From the cell containing the given text, extract its center point as (X, Y) coordinate. 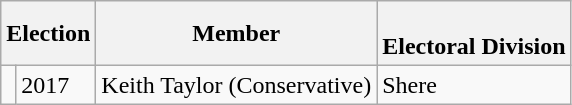
Electoral Division (474, 34)
Election (48, 34)
2017 (56, 85)
Shere (474, 85)
Keith Taylor (Conservative) (236, 85)
Member (236, 34)
